For the text-containing cell, return its midpoint in [x, y] coordinate format. 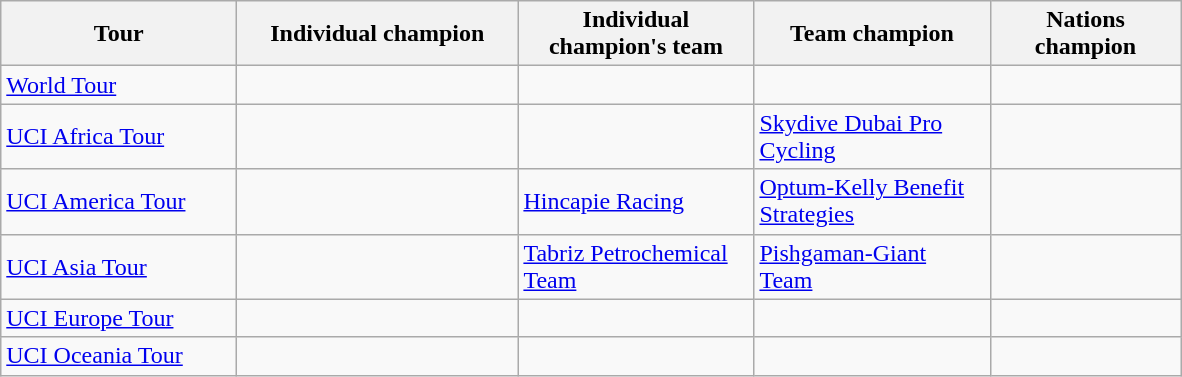
Individual champion [378, 34]
Tour [119, 34]
World Tour [119, 85]
UCI Europe Tour [119, 318]
UCI Africa Tour [119, 136]
Skydive Dubai Pro Cycling [872, 136]
Pishgaman-Giant Team [872, 266]
Team champion [872, 34]
Nations champion [1086, 34]
Hincapie Racing [636, 202]
UCI America Tour [119, 202]
Optum-Kelly Benefit Strategies [872, 202]
Tabriz Petrochemical Team [636, 266]
Individual champion's team [636, 34]
UCI Asia Tour [119, 266]
UCI Oceania Tour [119, 356]
